Search for the cell housing the specified text and yield its (x, y) center coordinate. 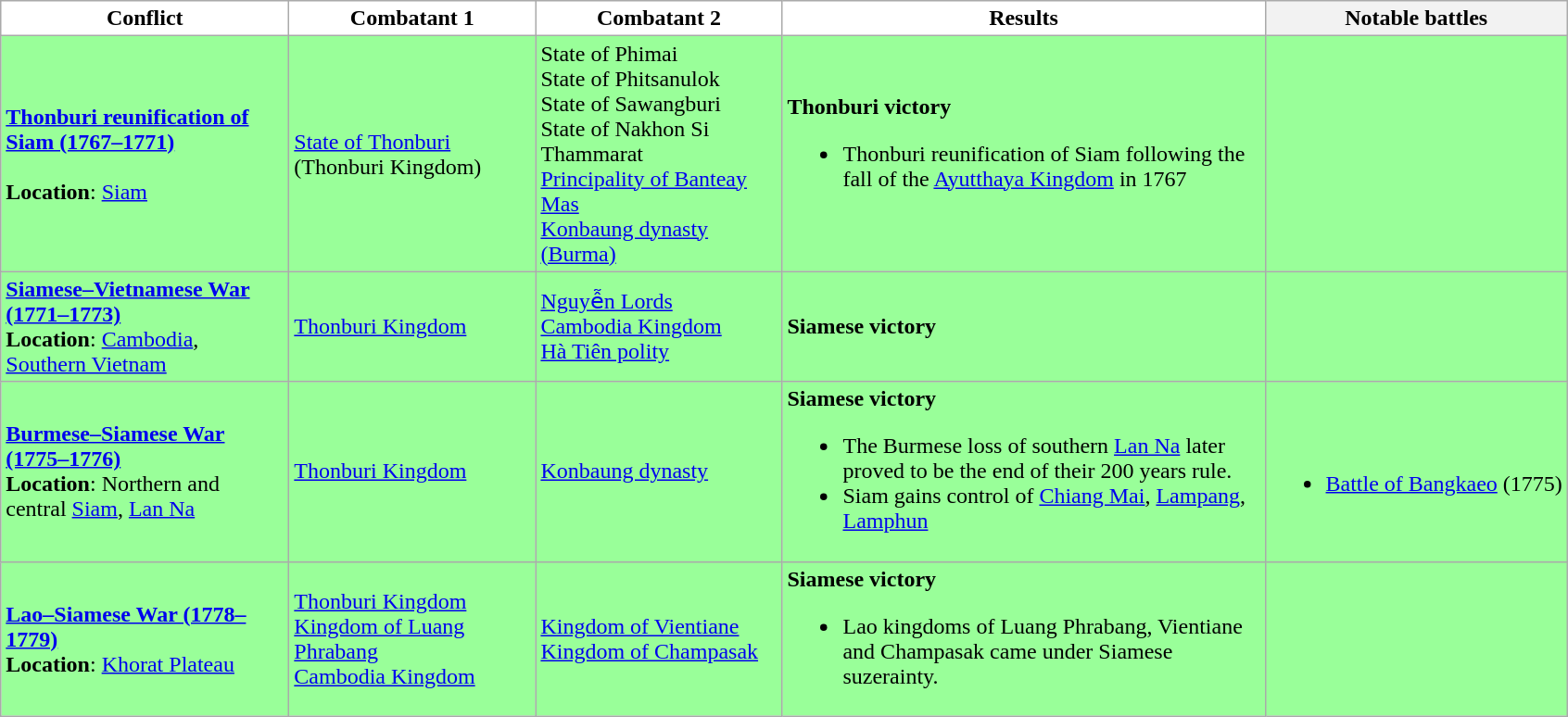
Siamese victory (1023, 326)
Thonburi Kingdom Kingdom of Luang Phrabang Cambodia Kingdom (412, 639)
Combatant 2 (659, 19)
Thonburi victoryThonburi reunification of Siam following the fall of the Ayutthaya Kingdom in 1767 (1023, 154)
Kingdom of Vientiane Kingdom of Champasak (659, 639)
Siamese–Vietnamese War (1771–1773)Location: Cambodia, Southern Vietnam (145, 326)
Siamese victoryLao kingdoms of Luang Phrabang, Vientiane and Champasak came under Siamese suzerainty. (1023, 639)
Burmese–Siamese War (1775–1776)Location: Northern and central Siam, Lan Na (145, 472)
Battle of Bangkaeo (1775) (1416, 472)
Konbaung dynasty (659, 472)
Combatant 1 (412, 19)
Results (1023, 19)
Thonburi reunification of Siam (1767–1771)Location: Siam (145, 154)
Notable battles (1416, 19)
Conflict (145, 19)
State of PhimaiState of PhitsanulokState of SawangburiState of Nakhon Si ThammaratPrincipality of Banteay Mas Konbaung dynasty (Burma) (659, 154)
Nguyễn Lords Cambodia KingdomHà Tiên polity (659, 326)
Lao–Siamese War (1778–1779)Location: Khorat Plateau (145, 639)
State of Thonburi (Thonburi Kingdom) (412, 154)
